Search for the cell housing the specified text and yield its (X, Y) center coordinate. 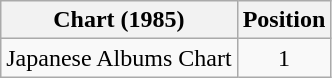
Japanese Albums Chart (119, 58)
Chart (1985) (119, 20)
Position (284, 20)
1 (284, 58)
